Search for the cell housing the specified text and yield its (X, Y) center coordinate. 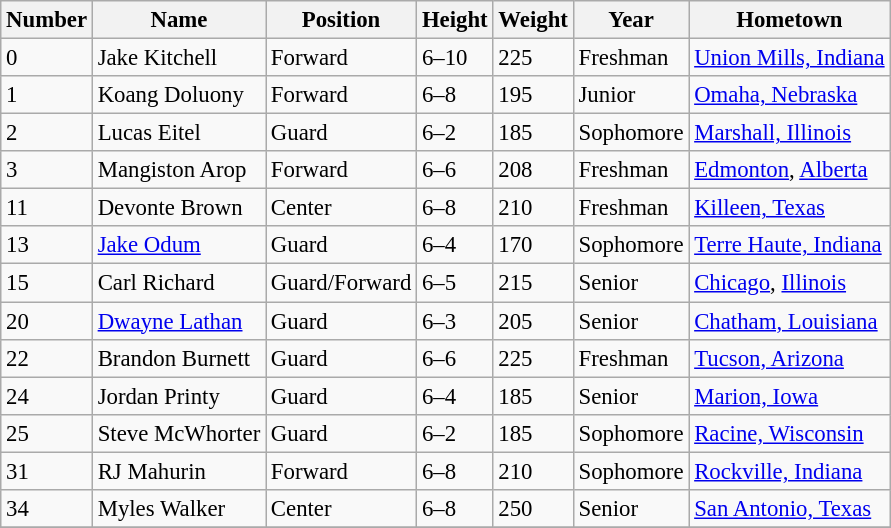
Name (178, 20)
6–10 (455, 58)
Brandon Burnett (178, 358)
Steve McWhorter (178, 433)
Height (455, 20)
RJ Mahurin (178, 471)
34 (47, 509)
24 (47, 396)
Chicago, Illinois (790, 283)
Union Mills, Indiana (790, 58)
Hometown (790, 20)
2 (47, 133)
195 (533, 95)
208 (533, 170)
Koang Doluony (178, 95)
15 (47, 283)
Marion, Iowa (790, 396)
3 (47, 170)
Marshall, Illinois (790, 133)
205 (533, 321)
25 (47, 433)
11 (47, 208)
Terre Haute, Indiana (790, 245)
Tucson, Arizona (790, 358)
250 (533, 509)
Killeen, Texas (790, 208)
Rockville, Indiana (790, 471)
Jake Kitchell (178, 58)
6–5 (455, 283)
22 (47, 358)
Lucas Eitel (178, 133)
Devonte Brown (178, 208)
13 (47, 245)
Jake Odum (178, 245)
170 (533, 245)
Weight (533, 20)
Position (342, 20)
215 (533, 283)
Omaha, Nebraska (790, 95)
Jordan Printy (178, 396)
20 (47, 321)
Mangiston Arop (178, 170)
Carl Richard (178, 283)
Junior (631, 95)
San Antonio, Texas (790, 509)
1 (47, 95)
Myles Walker (178, 509)
Guard/Forward (342, 283)
Racine, Wisconsin (790, 433)
6–3 (455, 321)
0 (47, 58)
Number (47, 20)
Dwayne Lathan (178, 321)
31 (47, 471)
Chatham, Louisiana (790, 321)
Year (631, 20)
Edmonton, Alberta (790, 170)
